Detect which cell encompasses the target text, then output its (x, y) center coordinate. 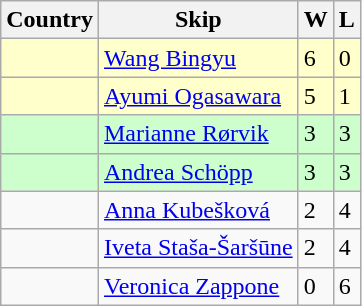
Ayumi Ogasawara (198, 96)
1 (346, 96)
Andrea Schöpp (198, 172)
5 (316, 96)
Marianne Rørvik (198, 134)
Veronica Zappone (198, 286)
Anna Kubešková (198, 210)
Country (50, 20)
Iveta Staša-Šaršūne (198, 248)
L (346, 20)
Wang Bingyu (198, 58)
Skip (198, 20)
W (316, 20)
